Find where the given text appears and provide that cell's center as (x, y) coordinate. 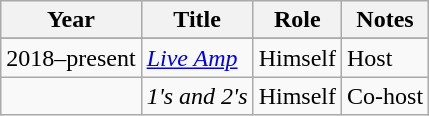
Live Amp (197, 58)
Role (297, 20)
Host (386, 58)
1's and 2's (197, 96)
2018–present (71, 58)
Co-host (386, 96)
Notes (386, 20)
Title (197, 20)
Year (71, 20)
